Search for the cell housing the specified text and yield its (X, Y) center coordinate. 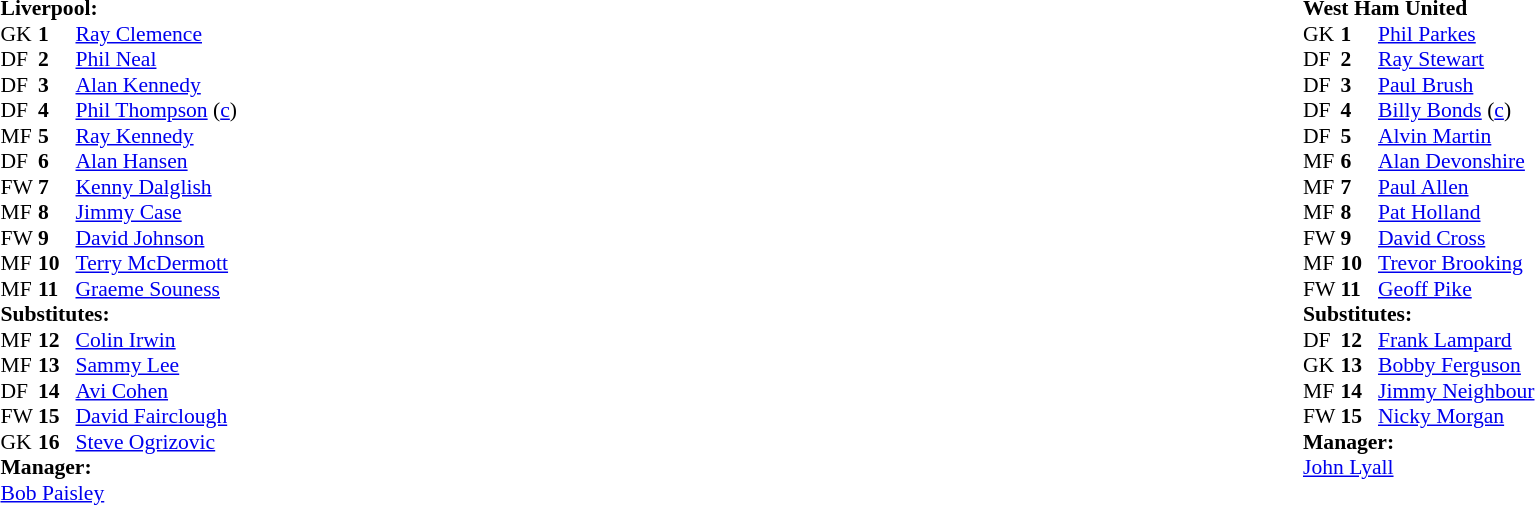
Frank Lampard (1456, 340)
Ray Kennedy (157, 136)
Alan Kennedy (157, 85)
John Lyall (1418, 467)
David Fairclough (157, 417)
Trevor Brooking (1456, 263)
Alvin Martin (1456, 136)
David Cross (1456, 238)
Alan Devonshire (1456, 161)
Nicky Morgan (1456, 417)
Colin Irwin (157, 340)
Graeme Souness (157, 289)
Bobby Ferguson (1456, 365)
Steve Ogrizovic (157, 442)
David Johnson (157, 238)
Phil Parkes (1456, 34)
Kenny Dalglish (157, 187)
16 (57, 442)
Billy Bonds (c) (1456, 111)
Paul Allen (1456, 187)
Geoff Pike (1456, 289)
Jimmy Case (157, 213)
Ray Clemence (157, 34)
Pat Holland (1456, 213)
Paul Brush (1456, 85)
Phil Thompson (c) (157, 111)
Sammy Lee (157, 365)
Alan Hansen (157, 161)
Jimmy Neighbour (1456, 391)
Phil Neal (157, 59)
Terry McDermott (157, 263)
Avi Cohen (157, 391)
Ray Stewart (1456, 59)
